Output the [X, Y] coordinate of the center of the cell containing the given text.  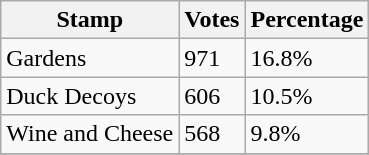
971 [212, 58]
568 [212, 134]
10.5% [307, 96]
Stamp [90, 20]
Gardens [90, 58]
Duck Decoys [90, 96]
16.8% [307, 58]
Percentage [307, 20]
606 [212, 96]
9.8% [307, 134]
Wine and Cheese [90, 134]
Votes [212, 20]
